Return [X, Y] of the center of cell containing provided text 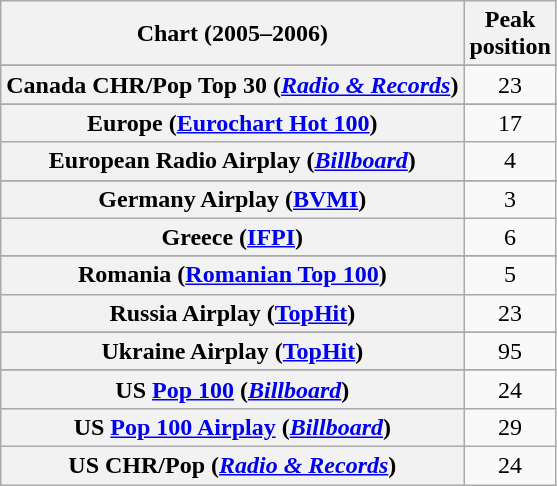
Romania (Romanian Top 100) [232, 275]
Germany Airplay (BVMI) [232, 199]
Greece (IFPI) [232, 237]
US Pop 100 Airplay (Billboard) [232, 427]
US CHR/Pop (Radio & Records) [232, 465]
Peakposition [510, 34]
29 [510, 427]
Ukraine Airplay (TopHit) [232, 351]
5 [510, 275]
6 [510, 237]
17 [510, 123]
European Radio Airplay (Billboard) [232, 161]
95 [510, 351]
Canada CHR/Pop Top 30 (Radio & Records) [232, 85]
US Pop 100 (Billboard) [232, 389]
Chart (2005–2006) [232, 34]
Europe (Eurochart Hot 100) [232, 123]
Russia Airplay (TopHit) [232, 313]
4 [510, 161]
3 [510, 199]
